From the cell containing the given text, extract its center point as [X, Y] coordinate. 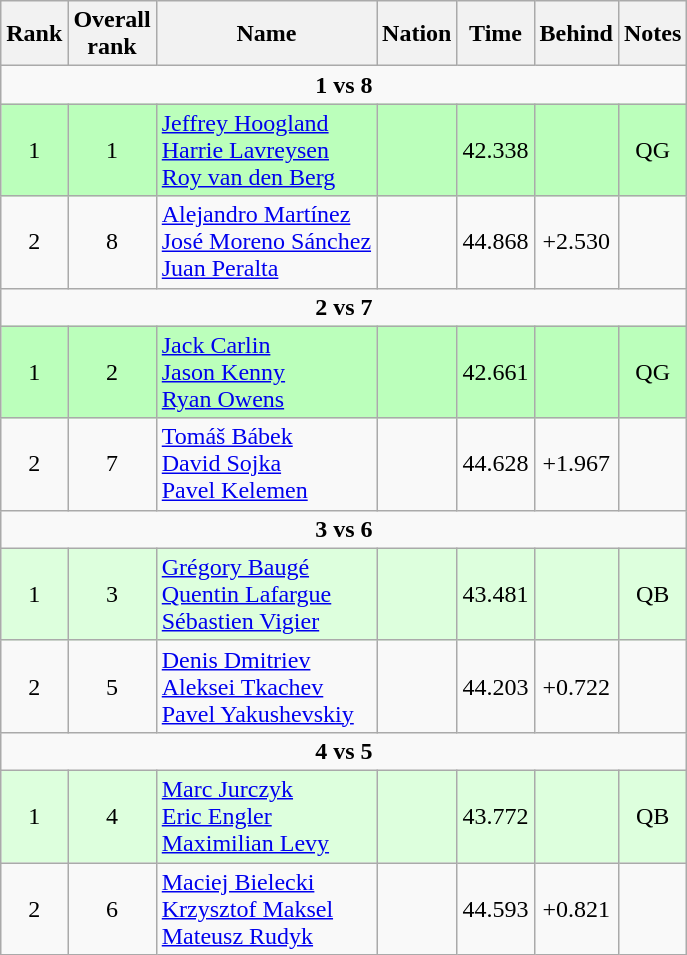
+0.821 [576, 908]
Alejandro MartínezJosé Moreno SánchezJuan Peralta [266, 242]
Notes [652, 34]
+0.722 [576, 686]
6 [112, 908]
7 [112, 464]
Jeffrey HooglandHarrie LavreysenRoy van den Berg [266, 150]
Denis DmitrievAleksei TkachevPavel Yakushevskiy [266, 686]
Behind [576, 34]
Nation [417, 34]
Marc JurczykEric EnglerMaximilian Levy [266, 816]
42.338 [496, 150]
3 [112, 594]
3 vs 6 [344, 529]
44.203 [496, 686]
Grégory BaugéQuentin LafargueSébastien Vigier [266, 594]
Maciej BieleckiKrzysztof MakselMateusz Rudyk [266, 908]
+1.967 [576, 464]
43.772 [496, 816]
44.593 [496, 908]
43.481 [496, 594]
44.628 [496, 464]
2 vs 7 [344, 307]
44.868 [496, 242]
8 [112, 242]
Rank [34, 34]
4 [112, 816]
+2.530 [576, 242]
Overallrank [112, 34]
Name [266, 34]
42.661 [496, 372]
1 vs 8 [344, 85]
4 vs 5 [344, 751]
5 [112, 686]
Jack CarlinJason KennyRyan Owens [266, 372]
Time [496, 34]
Tomáš BábekDavid SojkaPavel Kelemen [266, 464]
